Find where the given text appears and provide that cell's center as [X, Y] coordinate. 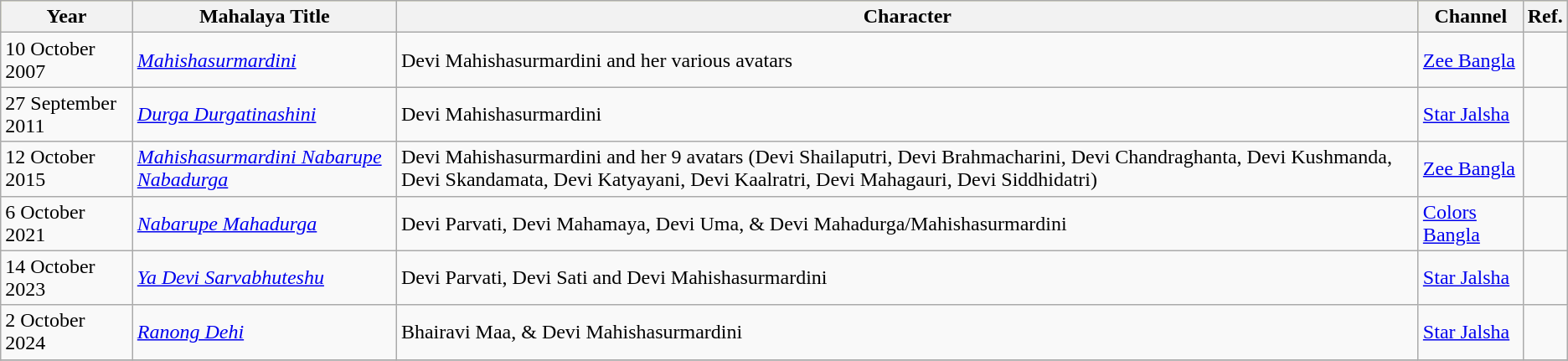
2 October 2024 [67, 332]
Devi Mahishasurmardini [907, 114]
Bhairavi Maa, & Devi Mahishasurmardini [907, 332]
Devi Parvati, Devi Mahamaya, Devi Uma, & Devi Mahadurga/Mahishasurmardini [907, 223]
6 October 2021 [67, 223]
14 October 2023 [67, 278]
Ref. [1545, 17]
Ranong Dehi [265, 332]
Devi Mahishasurmardini and her various avatars [907, 60]
Mahishasurmardini [265, 60]
Durga Durgatinashini [265, 114]
Character [907, 17]
Mahalaya Title [265, 17]
Nabarupe Mahadurga [265, 223]
Colors Bangla [1471, 223]
Mahishasurmardini Nabarupe Nabadurga [265, 169]
10 October 2007 [67, 60]
Channel [1471, 17]
12 October 2015 [67, 169]
Devi Parvati, Devi Sati and Devi Mahishasurmardini [907, 278]
Year [67, 17]
27 September 2011 [67, 114]
Ya Devi Sarvabhuteshu [265, 278]
